Scan for the cell matching the given text and deliver its (x, y) coordinate at center. 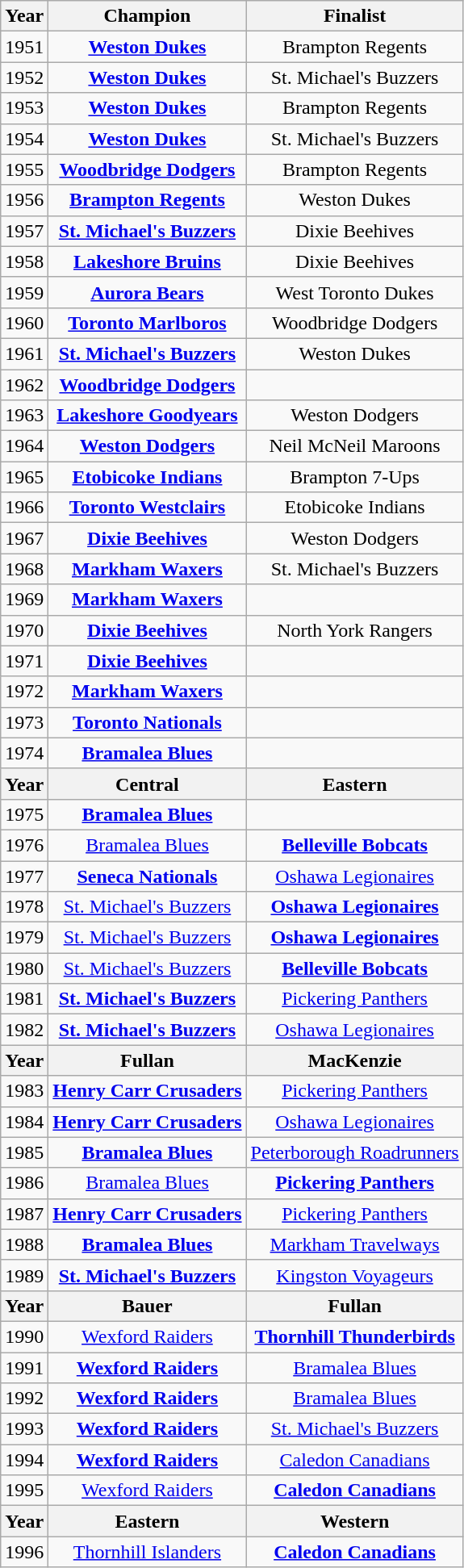
1951 (24, 47)
Thornhill Thunderbirds (355, 1336)
1980 (24, 968)
Central (147, 784)
1957 (24, 231)
Lakeshore Goodyears (147, 416)
1958 (24, 261)
Markham Travelways (355, 1244)
1986 (24, 1183)
1989 (24, 1275)
1970 (24, 630)
1972 (24, 692)
1992 (24, 1399)
1971 (24, 661)
1979 (24, 938)
1969 (24, 600)
Bauer (147, 1306)
1953 (24, 108)
1996 (24, 1552)
North York Rangers (355, 630)
Brampton 7-Ups (355, 477)
1966 (24, 508)
1984 (24, 1122)
1990 (24, 1336)
1968 (24, 569)
1955 (24, 169)
Western (355, 1521)
Finalist (355, 16)
1993 (24, 1429)
1981 (24, 999)
1974 (24, 753)
1988 (24, 1244)
1982 (24, 1030)
1961 (24, 353)
MacKenzie (355, 1060)
1977 (24, 876)
1964 (24, 446)
Neil McNeil Maroons (355, 446)
1956 (24, 200)
1967 (24, 538)
Toronto Westclairs (147, 508)
1983 (24, 1091)
1959 (24, 292)
1985 (24, 1152)
1975 (24, 814)
1994 (24, 1460)
1965 (24, 477)
1960 (24, 323)
West Toronto Dukes (355, 292)
Seneca Nationals (147, 876)
Aurora Bears (147, 292)
Champion (147, 16)
Kingston Voyageurs (355, 1275)
Peterborough Roadrunners (355, 1152)
Toronto Nationals (147, 722)
1952 (24, 77)
1991 (24, 1368)
1962 (24, 385)
1987 (24, 1214)
1973 (24, 722)
1954 (24, 139)
1978 (24, 907)
Lakeshore Bruins (147, 261)
Toronto Marlboros (147, 323)
1976 (24, 845)
Thornhill Islanders (147, 1552)
1995 (24, 1491)
1963 (24, 416)
